Capture the cell that displays the provided text and extract its (x, y) central coordinate. 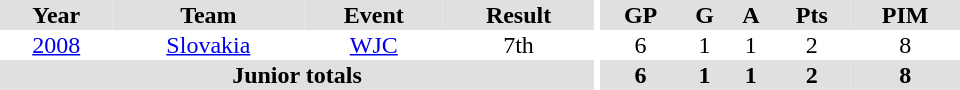
G (705, 15)
Junior totals (297, 75)
Year (56, 15)
PIM (905, 15)
Team (208, 15)
Result (518, 15)
Pts (812, 15)
Event (374, 15)
WJC (374, 45)
2008 (56, 45)
Slovakia (208, 45)
GP (641, 15)
A (750, 15)
7th (518, 45)
